Find where the given text appears and provide that cell's center as [X, Y] coordinate. 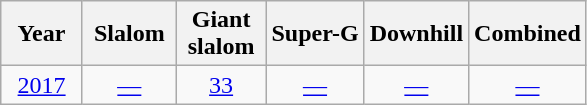
Year [42, 34]
Downhill [416, 34]
Slalom [129, 34]
33 [221, 85]
2017 [42, 85]
Giant slalom [221, 34]
Combined [528, 34]
Super-G [315, 34]
